Determine the (x, y) coordinate at the center of the cell enclosing the given text.  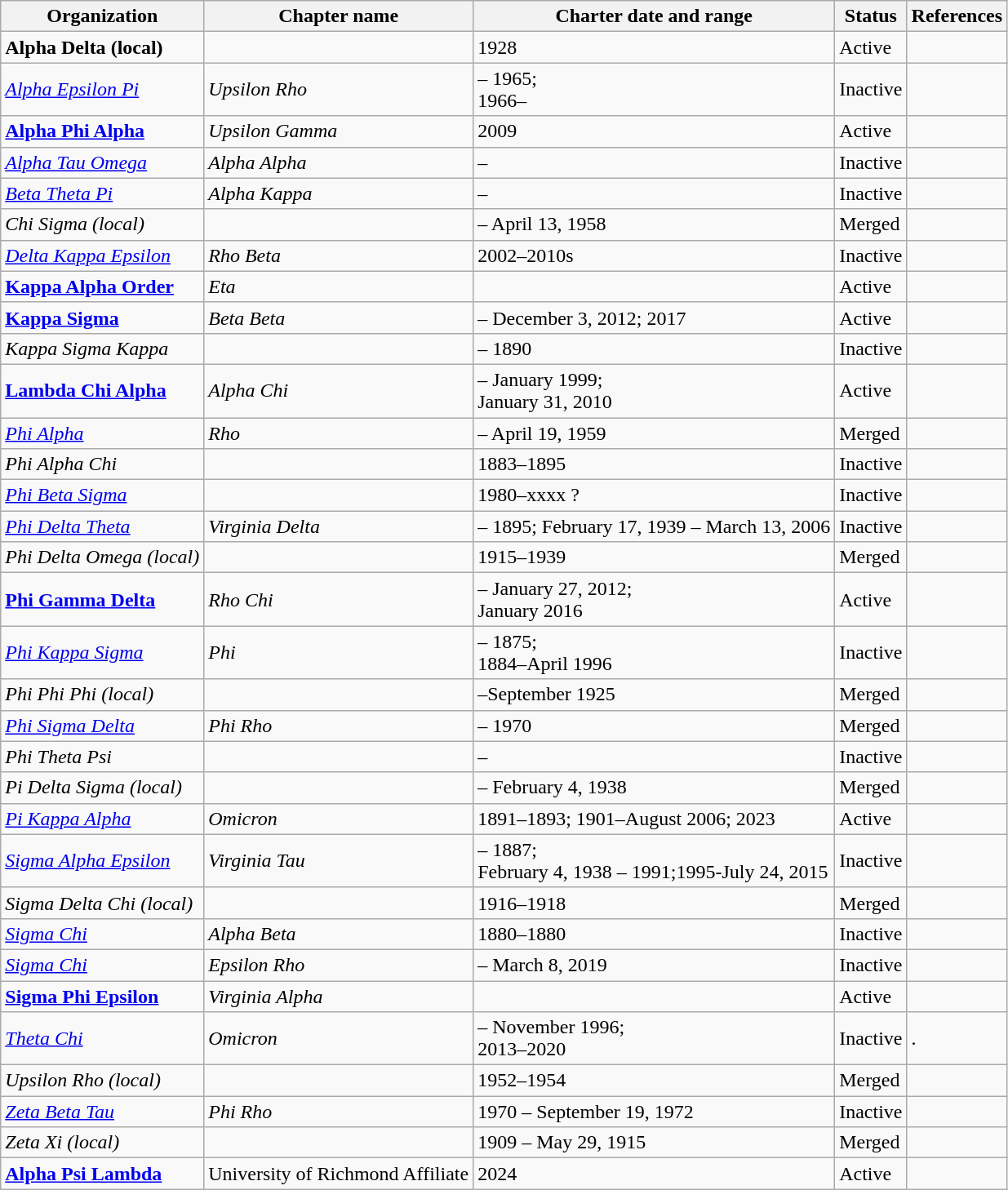
1952–1954 (655, 1081)
– 1970 (655, 726)
Alpha Phi Alpha (103, 131)
Theta Chi (103, 1038)
Virginia Delta (339, 526)
References (957, 16)
. (957, 1038)
Phi Alpha Chi (103, 464)
Kappa Sigma (103, 317)
Alpha Chi (339, 390)
1883–1895 (655, 464)
– November 1996;2013–2020 (655, 1038)
Organization (103, 16)
1928 (655, 47)
Alpha Delta (local) (103, 47)
Phi Phi Phi (local) (103, 695)
Rho (339, 433)
Phi Delta Omega (local) (103, 557)
Phi (339, 653)
– 1875;1884–April 1996 (655, 653)
2024 (655, 1174)
Alpha Alpha (339, 162)
Chi Sigma (local) (103, 224)
Virginia Alpha (339, 997)
Pi Kappa Alpha (103, 819)
– April 13, 1958 (655, 224)
– January 27, 2012;January 2016 (655, 599)
1880–1880 (655, 934)
Sigma Delta Chi (local) (103, 903)
University of Richmond Affiliate (339, 1174)
Virginia Tau (339, 860)
Alpha Tau Omega (103, 162)
Phi Sigma Delta (103, 726)
2002–2010s (655, 255)
1916–1918 (655, 903)
Kappa Alpha Order (103, 286)
– 1890 (655, 349)
1891–1893; 1901–August 2006; 2023 (655, 819)
Eta (339, 286)
Chapter name (339, 16)
1915–1939 (655, 557)
– February 4, 1938 (655, 788)
– 1887;February 4, 1938 – 1991;1995-July 24, 2015 (655, 860)
Alpha Kappa (339, 193)
Phi Delta Theta (103, 526)
Phi Alpha (103, 433)
– December 3, 2012; 2017 (655, 317)
Beta Theta Pi (103, 193)
Phi Gamma Delta (103, 599)
Phi Beta Sigma (103, 495)
Rho Chi (339, 599)
Kappa Sigma Kappa (103, 349)
Sigma Phi Epsilon (103, 997)
– 1895; February 17, 1939 – March 13, 2006 (655, 526)
Alpha Beta (339, 934)
–September 1925 (655, 695)
Charter date and range (655, 16)
Alpha Psi Lambda (103, 1174)
Epsilon Rho (339, 965)
– 1965;1966– (655, 90)
Zeta Xi (local) (103, 1143)
Sigma Alpha Epsilon (103, 860)
Alpha Epsilon Pi (103, 90)
Beta Beta (339, 317)
Upsilon Gamma (339, 131)
1909 – May 29, 1915 (655, 1143)
Upsilon Rho (339, 90)
Status (871, 16)
Upsilon Rho (local) (103, 1081)
1980–xxxx ? (655, 495)
Pi Delta Sigma (local) (103, 788)
Phi Kappa Sigma (103, 653)
2009 (655, 131)
Delta Kappa Epsilon (103, 255)
Lambda Chi Alpha (103, 390)
Zeta Beta Tau (103, 1112)
Phi Theta Psi (103, 757)
– January 1999;January 31, 2010 (655, 390)
Rho Beta (339, 255)
– March 8, 2019 (655, 965)
– April 19, 1959 (655, 433)
1970 – September 19, 1972 (655, 1112)
